Determine the (X, Y) coordinate at the center of the cell enclosing the given text.  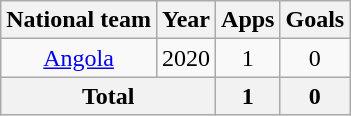
Year (186, 20)
Goals (315, 20)
Apps (248, 20)
Angola (79, 58)
Total (108, 96)
National team (79, 20)
2020 (186, 58)
